Capture the cell that displays the provided text and extract its [x, y] central coordinate. 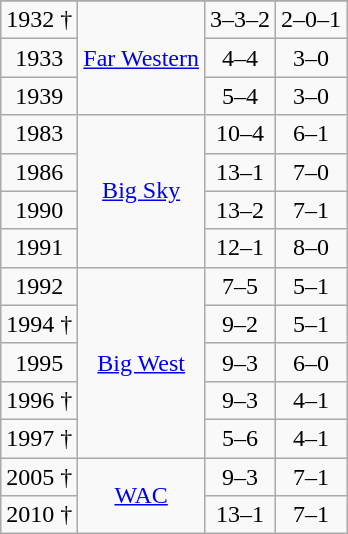
1990 [40, 210]
Far Western [142, 58]
Big West [142, 362]
1995 [40, 362]
10–4 [240, 134]
12–1 [240, 248]
3–3–2 [240, 20]
8–0 [312, 248]
9–2 [240, 324]
1996 † [40, 400]
4–4 [240, 58]
Big Sky [142, 191]
2010 † [40, 515]
1991 [40, 248]
7–0 [312, 172]
7–5 [240, 286]
1994 † [40, 324]
6–0 [312, 362]
1992 [40, 286]
1997 † [40, 438]
1983 [40, 134]
6–1 [312, 134]
1933 [40, 58]
2–0–1 [312, 20]
1932 † [40, 20]
1986 [40, 172]
1939 [40, 96]
5–4 [240, 96]
5–6 [240, 438]
13–2 [240, 210]
WAC [142, 496]
2005 † [40, 477]
